Provide the (x, y) coordinate of the cell's center where the given text is located.  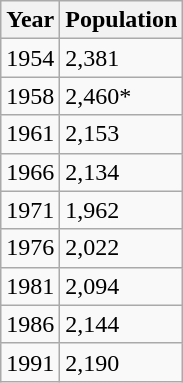
Population (122, 20)
1,962 (122, 210)
2,022 (122, 248)
1961 (30, 134)
1954 (30, 58)
1991 (30, 362)
2,144 (122, 324)
1986 (30, 324)
2,094 (122, 286)
2,381 (122, 58)
Year (30, 20)
2,134 (122, 172)
2,190 (122, 362)
1971 (30, 210)
1958 (30, 96)
1966 (30, 172)
2,153 (122, 134)
1981 (30, 286)
2,460* (122, 96)
1976 (30, 248)
